Identify which cell holds the provided text, then report its (X, Y) central coordinate. 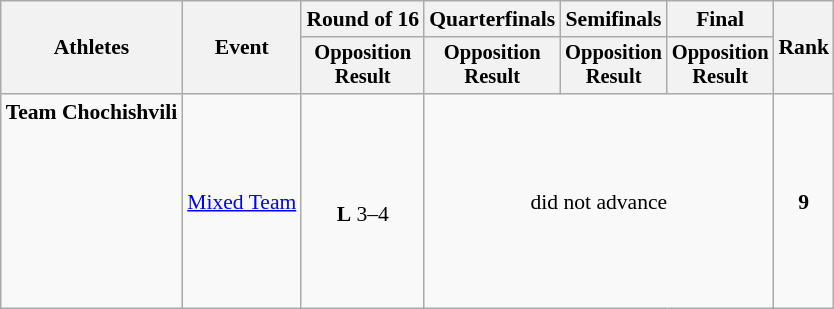
Event (242, 48)
Mixed Team (242, 201)
9 (804, 201)
Athletes (92, 48)
Final (720, 19)
Round of 16 (362, 19)
did not advance (598, 201)
Team Chochishvili (92, 201)
L 3–4 (362, 201)
Rank (804, 48)
Quarterfinals (492, 19)
Semifinals (614, 19)
